Search for the cell housing the specified text and yield its (X, Y) center coordinate. 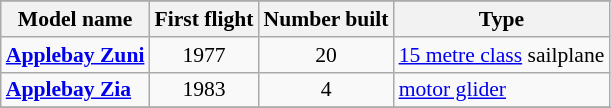
4 (326, 90)
Model name (76, 19)
1977 (204, 55)
First flight (204, 19)
Applebay Zia (76, 90)
20 (326, 55)
15 metre class sailplane (502, 55)
motor glider (502, 90)
Type (502, 19)
Applebay Zuni (76, 55)
1983 (204, 90)
Number built (326, 19)
